Find where the given text appears and provide that cell's center as [x, y] coordinate. 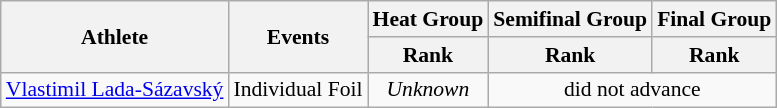
Vlastimil Lada-Sázavský [115, 90]
Semifinal Group [570, 19]
Events [298, 36]
Unknown [428, 90]
did not advance [632, 90]
Athlete [115, 36]
Individual Foil [298, 90]
Heat Group [428, 19]
Final Group [714, 19]
